Return [x, y] of the center of cell containing provided text 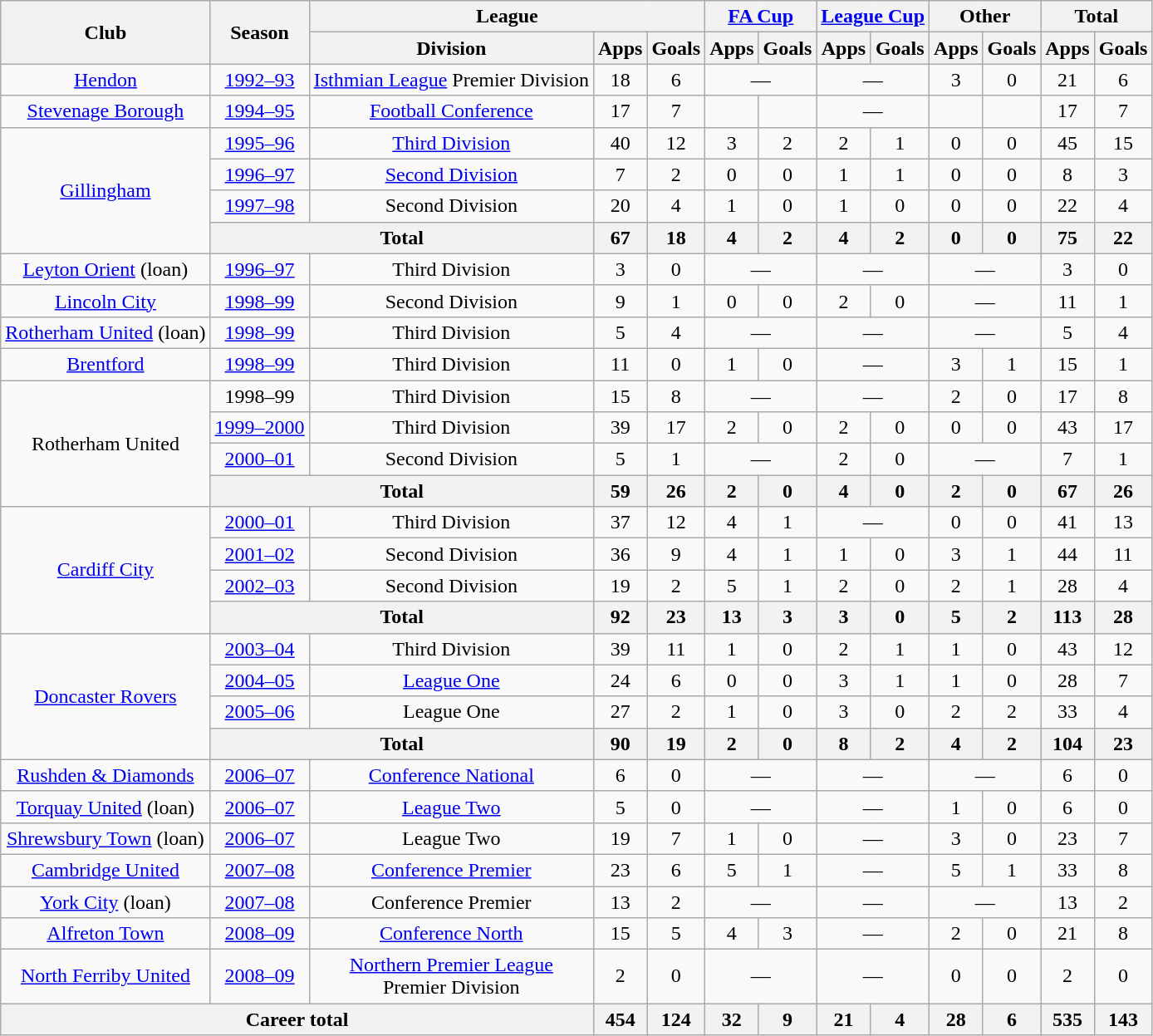
113 [1067, 617]
League [507, 17]
36 [620, 554]
Cardiff City [105, 570]
90 [620, 744]
Doncaster Rovers [105, 696]
Rushden & Diamonds [105, 775]
Career total [297, 1019]
41 [1067, 523]
1992–93 [259, 80]
Club [105, 32]
44 [1067, 554]
Rotherham United [105, 444]
92 [620, 617]
20 [620, 206]
Brentford [105, 364]
24 [620, 680]
Cambridge United [105, 870]
2002–03 [259, 586]
Conference North [451, 934]
2004–05 [259, 680]
2003–04 [259, 649]
40 [620, 143]
Conference National [451, 775]
Season [259, 32]
143 [1123, 1019]
454 [620, 1019]
Division [451, 48]
Rotherham United (loan) [105, 332]
Hendon [105, 80]
Stevenage Borough [105, 111]
75 [1067, 238]
32 [732, 1019]
Leyton Orient (loan) [105, 269]
1994–95 [259, 111]
1995–96 [259, 143]
Football Conference [451, 111]
Torquay United (loan) [105, 807]
2001–02 [259, 554]
1999–2000 [259, 428]
Northern Premier LeaguePremier Division [451, 977]
League Cup [873, 17]
104 [1067, 744]
27 [620, 712]
1997–98 [259, 206]
York City (loan) [105, 901]
FA Cup [761, 17]
535 [1067, 1019]
Alfreton Town [105, 934]
124 [676, 1019]
North Ferriby United [105, 977]
37 [620, 523]
Other [985, 17]
Shrewsbury Town (loan) [105, 838]
59 [620, 491]
Isthmian League Premier Division [451, 80]
2005–06 [259, 712]
Lincoln City [105, 301]
Gillingham [105, 190]
45 [1067, 143]
